Determine the (X, Y) coordinate at the center of the cell enclosing the given text.  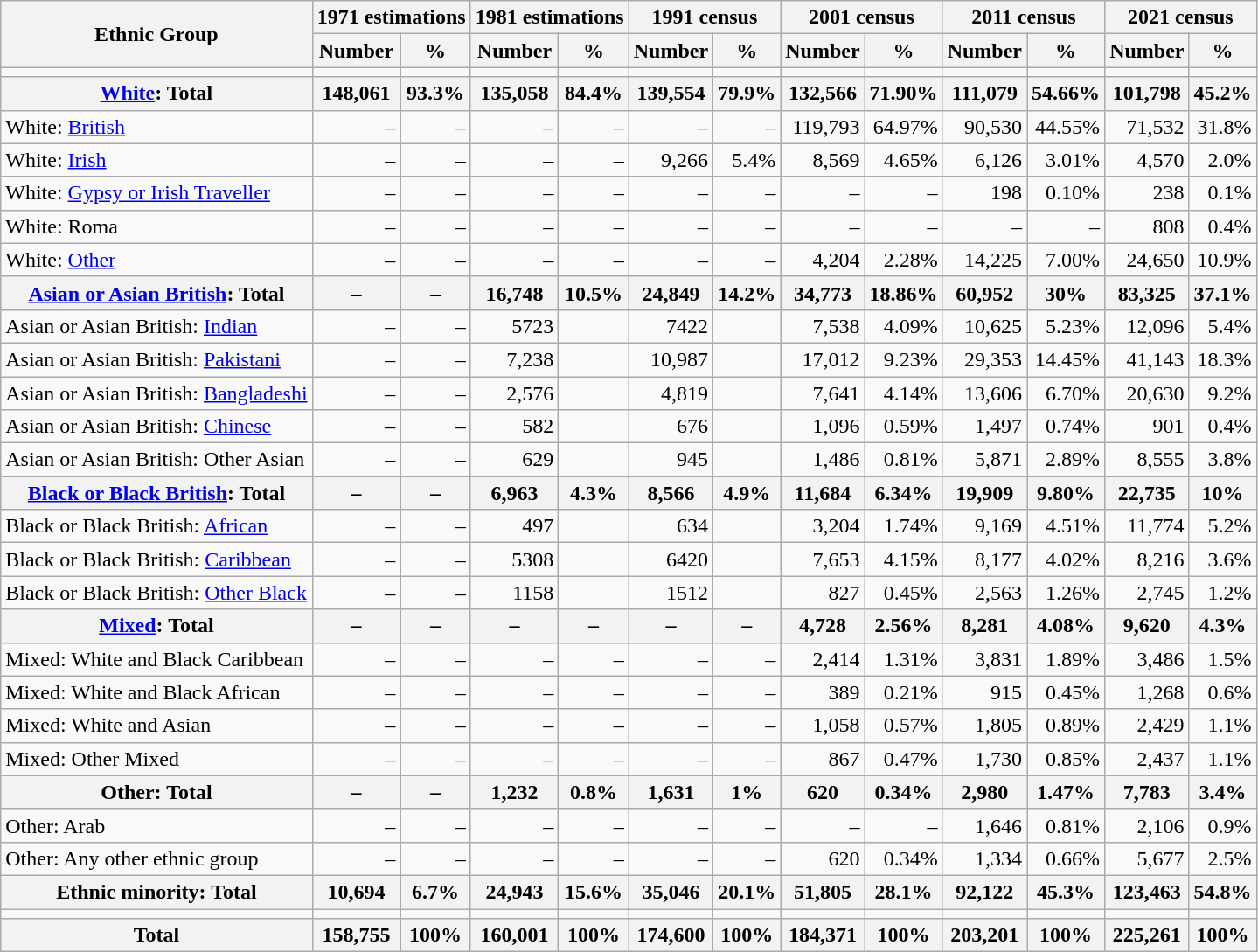
915 (984, 692)
1.31% (904, 659)
4.15% (904, 559)
Other: Arab (156, 825)
0.8% (594, 792)
10,694 (357, 892)
3.6% (1222, 559)
64.97% (904, 127)
14.2% (747, 293)
79.9% (747, 94)
9,266 (671, 160)
92,122 (984, 892)
1.89% (1067, 659)
51,805 (823, 892)
198 (984, 193)
582 (514, 427)
1,232 (514, 792)
3,831 (984, 659)
5,871 (984, 460)
1.5% (1222, 659)
1,334 (984, 858)
389 (823, 692)
83,325 (1147, 293)
0.89% (1067, 726)
1.74% (904, 526)
867 (823, 759)
19,909 (984, 493)
0.59% (904, 427)
0.47% (904, 759)
4,819 (671, 393)
14,225 (984, 260)
Asian or Asian British: Chinese (156, 427)
8,555 (1147, 460)
7422 (671, 326)
31.8% (1222, 127)
7.00% (1067, 260)
8,569 (823, 160)
9.80% (1067, 493)
1,497 (984, 427)
34,773 (823, 293)
Asian or Asian British: Bangladeshi (156, 393)
White: Other (156, 260)
184,371 (823, 935)
6.7% (435, 892)
0.74% (1067, 427)
12,096 (1147, 326)
White: Roma (156, 226)
13,606 (984, 393)
4,728 (823, 626)
37.1% (1222, 293)
White: Gypsy or Irish Traveller (156, 193)
Ethnic minority: Total (156, 892)
Asian or Asian British: Total (156, 293)
7,783 (1147, 792)
9.23% (904, 359)
Mixed: Total (156, 626)
0.9% (1222, 825)
8,177 (984, 559)
9,620 (1147, 626)
7,538 (823, 326)
135,058 (514, 94)
5,677 (1147, 858)
White: British (156, 127)
24,849 (671, 293)
16,748 (514, 293)
0.6% (1222, 692)
2,576 (514, 393)
0.85% (1067, 759)
1158 (514, 593)
1,486 (823, 460)
1.47% (1067, 792)
4,204 (823, 260)
White: Total (156, 94)
2011 census (1023, 17)
20.1% (747, 892)
4.9% (747, 493)
8,566 (671, 493)
20,630 (1147, 393)
90,530 (984, 127)
Mixed: Other Mixed (156, 759)
15.6% (594, 892)
8,216 (1147, 559)
2.5% (1222, 858)
10.5% (594, 293)
132,566 (823, 94)
1991 census (705, 17)
3,204 (823, 526)
10.9% (1222, 260)
1,096 (823, 427)
Asian or Asian British: Indian (156, 326)
18.86% (904, 293)
901 (1147, 427)
4.08% (1067, 626)
60,952 (984, 293)
11,774 (1147, 526)
Black or Black British: Caribbean (156, 559)
2,563 (984, 593)
3.8% (1222, 460)
Other: Total (156, 792)
5723 (514, 326)
2,437 (1147, 759)
111,079 (984, 94)
Mixed: White and Asian (156, 726)
Total (156, 935)
4.09% (904, 326)
1,730 (984, 759)
71.90% (904, 94)
1% (747, 792)
22,735 (1147, 493)
1,268 (1147, 692)
7,238 (514, 359)
29,353 (984, 359)
4.02% (1067, 559)
2.56% (904, 626)
119,793 (823, 127)
White: Irish (156, 160)
71,532 (1147, 127)
24,943 (514, 892)
8,281 (984, 626)
1.26% (1067, 593)
10,987 (671, 359)
1,631 (671, 792)
93.3% (435, 94)
2.0% (1222, 160)
225,261 (1147, 935)
2,980 (984, 792)
0.10% (1067, 193)
35,046 (671, 892)
54.8% (1222, 892)
Asian or Asian British: Pakistani (156, 359)
4.51% (1067, 526)
1981 estimations (549, 17)
2.89% (1067, 460)
Black or Black British: Total (156, 493)
945 (671, 460)
160,001 (514, 935)
2,414 (823, 659)
5.23% (1067, 326)
827 (823, 593)
17,012 (823, 359)
6.70% (1067, 393)
30% (1067, 293)
14.45% (1067, 359)
7,641 (823, 393)
9,169 (984, 526)
Asian or Asian British: Other Asian (156, 460)
2021 census (1180, 17)
139,554 (671, 94)
Black or Black British: African (156, 526)
84.4% (594, 94)
4.14% (904, 393)
238 (1147, 193)
Mixed: White and Black African (156, 692)
6.34% (904, 493)
24,650 (1147, 260)
629 (514, 460)
148,061 (357, 94)
28.1% (904, 892)
45.2% (1222, 94)
44.55% (1067, 127)
10% (1222, 493)
3,486 (1147, 659)
9.2% (1222, 393)
5308 (514, 559)
18.3% (1222, 359)
1,805 (984, 726)
6,963 (514, 493)
634 (671, 526)
0.66% (1067, 858)
2,745 (1147, 593)
Black or Black British: Other Black (156, 593)
1.2% (1222, 593)
5.2% (1222, 526)
10,625 (984, 326)
0.1% (1222, 193)
0.21% (904, 692)
2.28% (904, 260)
41,143 (1147, 359)
4,570 (1147, 160)
1512 (671, 593)
101,798 (1147, 94)
1,646 (984, 825)
11,684 (823, 493)
7,653 (823, 559)
6420 (671, 559)
158,755 (357, 935)
3.01% (1067, 160)
Other: Any other ethnic group (156, 858)
174,600 (671, 935)
Ethnic Group (156, 34)
2,106 (1147, 825)
3.4% (1222, 792)
2001 census (862, 17)
4.65% (904, 160)
203,201 (984, 935)
808 (1147, 226)
2,429 (1147, 726)
497 (514, 526)
45.3% (1067, 892)
6,126 (984, 160)
1,058 (823, 726)
123,463 (1147, 892)
54.66% (1067, 94)
0.57% (904, 726)
1971 estimations (392, 17)
Mixed: White and Black Caribbean (156, 659)
676 (671, 427)
